Pinpoint the cell where the given text exists, returning its (X, Y) midpoint coordinate. 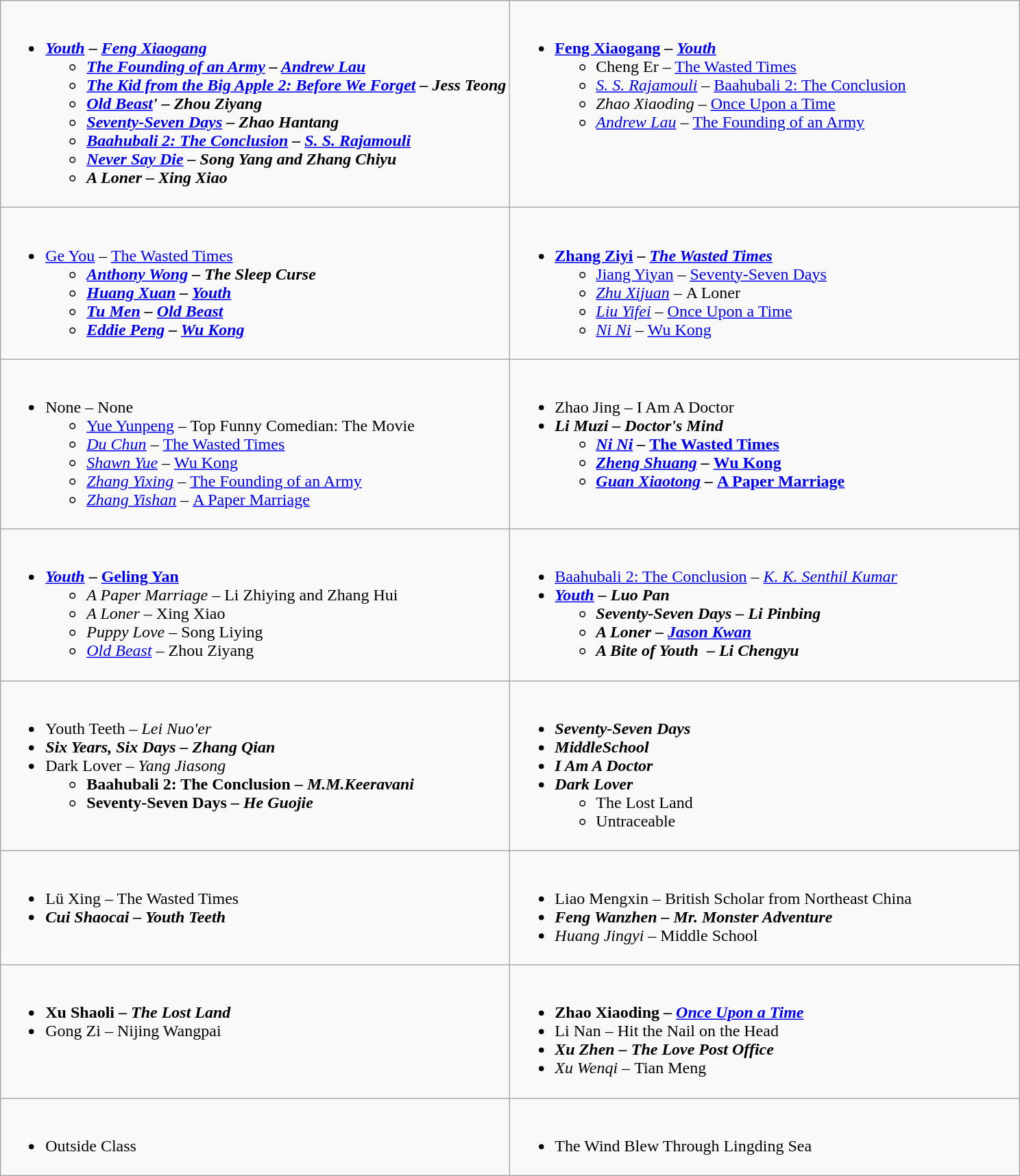
Zhao Jing – I Am A DoctorLi Muzi – Doctor's MindNi Ni – The Wasted TimesZheng Shuang – Wu KongGuan Xiaotong – A Paper Marriage (765, 444)
Outside Class (255, 1136)
Lü Xing – The Wasted TimesCui Shaocai – Youth Teeth (255, 907)
Youth – Geling YanA Paper Marriage – Li Zhiying and Zhang HuiA Loner – Xing XiaoPuppy Love – Song LiyingOld Beast – Zhou Ziyang (255, 604)
Liao Mengxin – British Scholar from Northeast ChinaFeng Wanzhen – Mr. Monster AdventureHuang Jingyi – Middle School (765, 907)
Ge You – The Wasted TimesAnthony Wong – The Sleep CurseHuang Xuan – YouthTu Men – Old BeastEddie Peng – Wu Kong (255, 284)
Zhang Ziyi – The Wasted TimesJiang Yiyan – Seventy-Seven DaysZhu Xijuan – A LonerLiu Yifei – Once Upon a TimeNi Ni – Wu Kong (765, 284)
Xu Shaoli – The Lost LandGong Zi – Nijing Wangpai (255, 1031)
Seventy-Seven DaysMiddleSchoolI Am A DoctorDark LoverThe Lost LandUntraceable (765, 765)
Zhao Xiaoding – Once Upon a TimeLi Nan – Hit the Nail on the HeadXu Zhen – The Love Post OfficeXu Wenqi – Tian Meng (765, 1031)
The Wind Blew Through Lingding Sea (765, 1136)
Baahubali 2: The Conclusion – K. K. Senthil KumarYouth – Luo PanSeventy-Seven Days – Li PinbingA Loner – Jason KwanA Bite of Youth – Li Chengyu (765, 604)
